Return [x, y] of the center of cell containing provided text 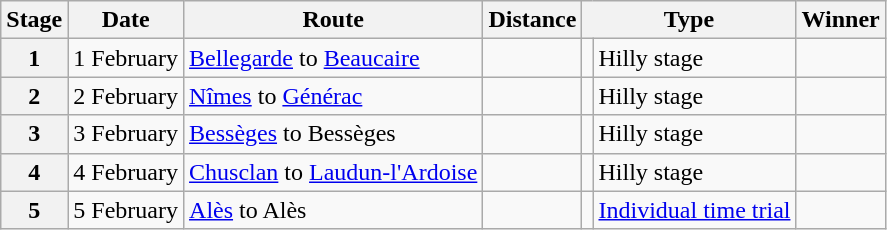
5 [34, 210]
4 February [126, 172]
4 [34, 172]
Type [689, 20]
Alès to Alès [334, 210]
3 February [126, 134]
Route [334, 20]
Bellegarde to Beaucaire [334, 58]
Bessèges to Bessèges [334, 134]
1 February [126, 58]
3 [34, 134]
Chusclan to Laudun-l'Ardoise [334, 172]
Nîmes to Générac [334, 96]
1 [34, 58]
Individual time trial [694, 210]
Date [126, 20]
Distance [532, 20]
5 February [126, 210]
Stage [34, 20]
2 February [126, 96]
2 [34, 96]
Winner [840, 20]
